Pinpoint the cell where the given text exists, returning its (X, Y) midpoint coordinate. 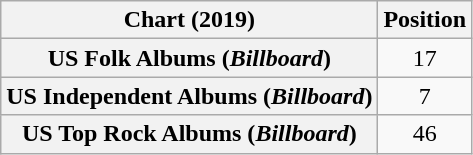
46 (425, 134)
US Independent Albums (Billboard) (190, 96)
7 (425, 96)
US Top Rock Albums (Billboard) (190, 134)
17 (425, 58)
Chart (2019) (190, 20)
Position (425, 20)
US Folk Albums (Billboard) (190, 58)
